Pinpoint the cell where the given text exists, returning its (x, y) midpoint coordinate. 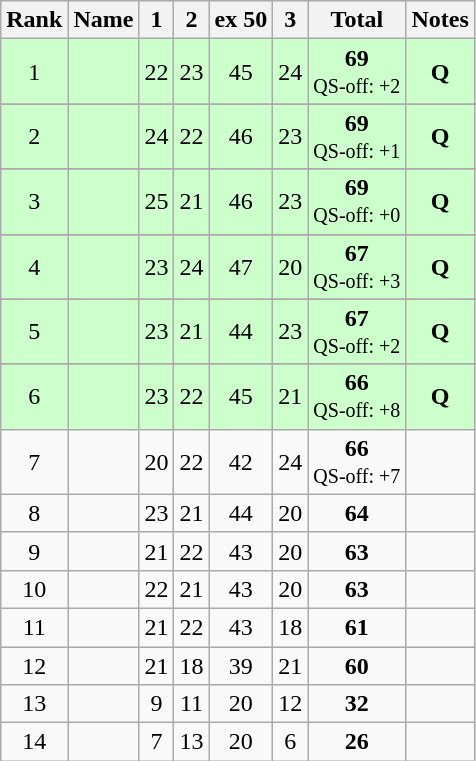
69QS-off: +2 (357, 72)
14 (34, 742)
26 (357, 742)
Notes (440, 20)
8 (34, 513)
10 (34, 589)
66QS-off: +8 (357, 396)
60 (357, 665)
67QS-off: +2 (357, 332)
32 (357, 704)
69QS-off: +1 (357, 136)
42 (241, 462)
47 (241, 266)
Total (357, 20)
66QS-off: +7 (357, 462)
5 (34, 332)
69QS-off: +0 (357, 202)
25 (156, 202)
Name (104, 20)
64 (357, 513)
39 (241, 665)
61 (357, 627)
4 (34, 266)
Rank (34, 20)
67QS-off: +3 (357, 266)
ex 50 (241, 20)
